Pinpoint the cell where the given text exists, returning its [X, Y] midpoint coordinate. 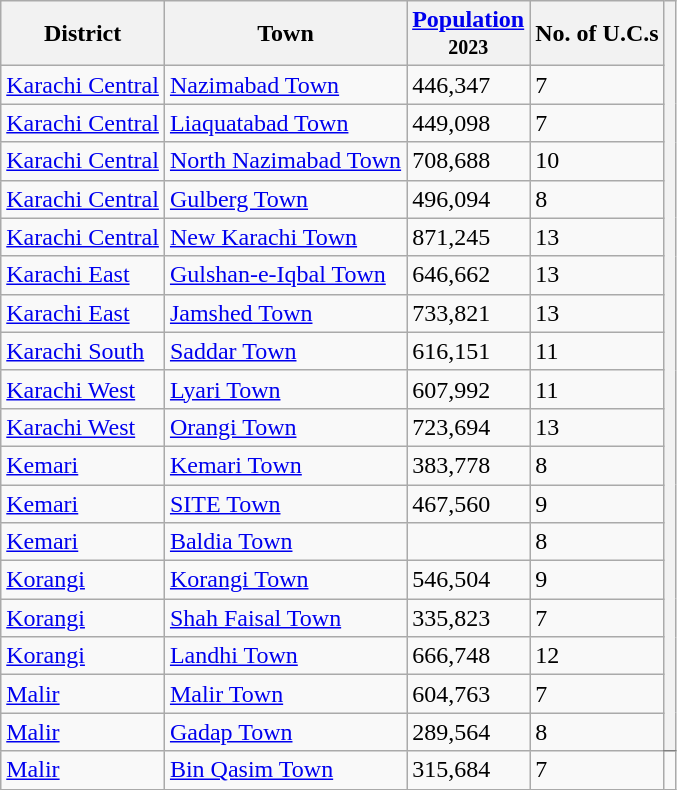
Landhi Town [285, 656]
12 [597, 656]
District [83, 34]
335,823 [468, 618]
607,992 [468, 389]
646,662 [468, 275]
Gulshan-e-Iqbal Town [285, 275]
North Nazimabad Town [285, 161]
No. of U.C.s [597, 34]
871,245 [468, 237]
467,560 [468, 503]
Korangi Town [285, 580]
289,564 [468, 732]
383,778 [468, 465]
Gulberg Town [285, 199]
Lyari Town [285, 389]
Liaquatabad Town [285, 123]
Population 2023 [468, 34]
Gadap Town [285, 732]
Kemari Town [285, 465]
Baldia Town [285, 542]
Town [285, 34]
449,098 [468, 123]
546,504 [468, 580]
Saddar Town [285, 351]
496,094 [468, 199]
616,151 [468, 351]
733,821 [468, 313]
Karachi South [83, 351]
604,763 [468, 694]
723,694 [468, 427]
SITE Town [285, 503]
Nazimabad Town [285, 85]
Jamshed Town [285, 313]
Malir Town [285, 694]
708,688 [468, 161]
10 [597, 161]
Shah Faisal Town [285, 618]
446,347 [468, 85]
Orangi Town [285, 427]
Bin Qasim Town [285, 770]
666,748 [468, 656]
New Karachi Town [285, 237]
315,684 [468, 770]
